Return [X, Y] of the center of cell containing provided text 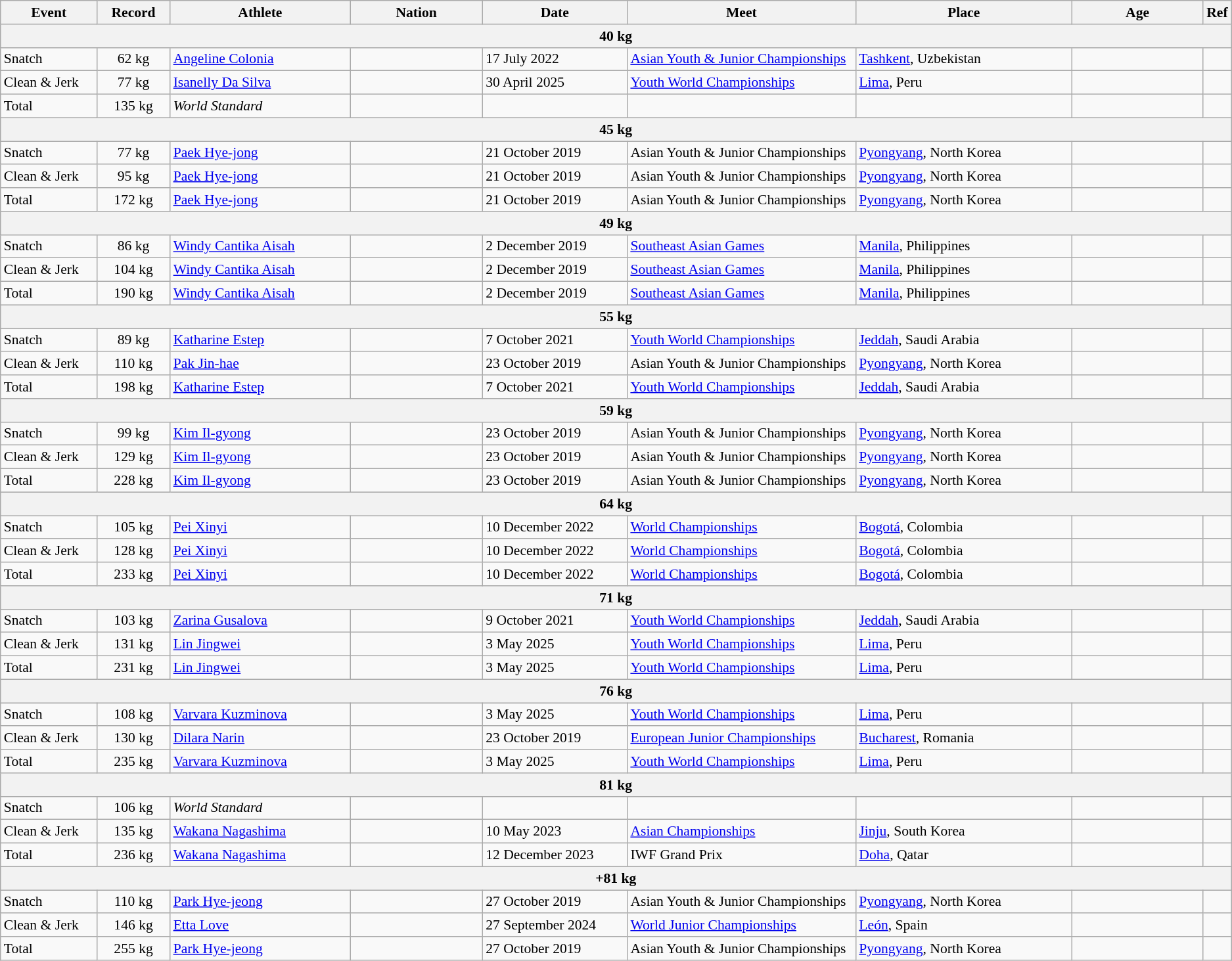
Zarina Gusalova [260, 621]
71 kg [616, 598]
105 kg [134, 527]
Dilara Narin [260, 738]
Angeline Colonia [260, 59]
131 kg [134, 644]
108 kg [134, 715]
Jinju, South Korea [963, 832]
49 kg [616, 223]
León, Spain [963, 926]
30 April 2025 [555, 83]
228 kg [134, 481]
Bucharest, Romania [963, 738]
146 kg [134, 926]
89 kg [134, 340]
IWF Grand Prix [741, 855]
Pak Jin-hae [260, 364]
Ref [1217, 12]
81 kg [616, 785]
99 kg [134, 434]
62 kg [134, 59]
128 kg [134, 551]
+81 kg [616, 878]
45 kg [616, 129]
106 kg [134, 808]
233 kg [134, 574]
Isanelly Da Silva [260, 83]
190 kg [134, 294]
55 kg [616, 317]
European Junior Championships [741, 738]
Date [555, 12]
Tashkent, Uzbekistan [963, 59]
104 kg [134, 270]
198 kg [134, 387]
76 kg [616, 691]
Event [49, 12]
10 May 2023 [555, 832]
27 September 2024 [555, 926]
Meet [741, 12]
40 kg [616, 36]
World Junior Championships [741, 926]
Place [963, 12]
Etta Love [260, 926]
130 kg [134, 738]
12 December 2023 [555, 855]
Age [1137, 12]
Athlete [260, 12]
231 kg [134, 668]
64 kg [616, 504]
129 kg [134, 457]
172 kg [134, 200]
86 kg [134, 246]
17 July 2022 [555, 59]
235 kg [134, 761]
Asian Championships [741, 832]
9 October 2021 [555, 621]
Doha, Qatar [963, 855]
236 kg [134, 855]
95 kg [134, 177]
59 kg [616, 411]
103 kg [134, 621]
Nation [417, 12]
Record [134, 12]
255 kg [134, 949]
